Detect which cell encompasses the target text, then output its (X, Y) center coordinate. 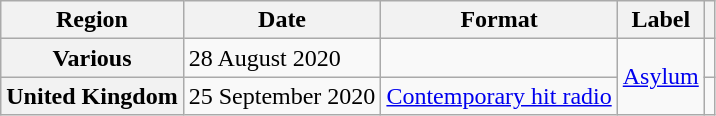
Date (282, 20)
Region (92, 20)
28 August 2020 (282, 58)
Label (660, 20)
Various (92, 58)
United Kingdom (92, 96)
25 September 2020 (282, 96)
Format (499, 20)
Asylum (660, 77)
Contemporary hit radio (499, 96)
